Search for the cell housing the specified text and yield its (X, Y) center coordinate. 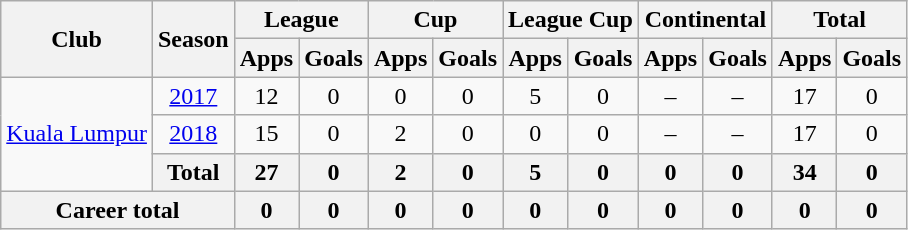
Season (193, 39)
2017 (193, 96)
15 (266, 134)
12 (266, 96)
Cup (435, 20)
League Cup (571, 20)
Kuala Lumpur (77, 134)
34 (804, 172)
Career total (118, 210)
League (301, 20)
Club (77, 39)
2018 (193, 134)
27 (266, 172)
Continental (705, 20)
